Pinpoint the cell where the given text exists, returning its (X, Y) midpoint coordinate. 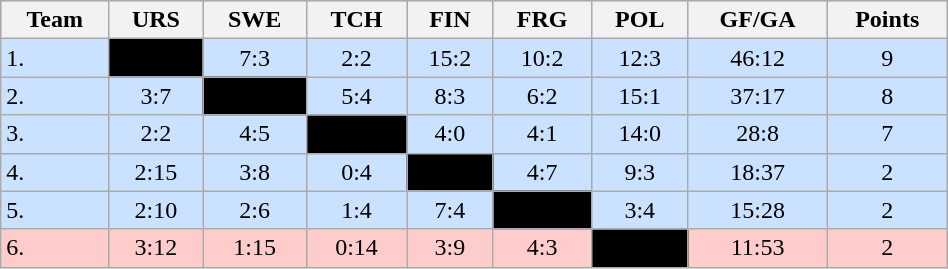
7:3 (254, 58)
12:3 (640, 58)
9:3 (640, 172)
8 (887, 96)
FIN (450, 20)
2:10 (156, 210)
11:53 (758, 248)
10:2 (542, 58)
7 (887, 134)
15:28 (758, 210)
4:5 (254, 134)
4:0 (450, 134)
0:14 (356, 248)
8:3 (450, 96)
POL (640, 20)
3. (55, 134)
4:1 (542, 134)
2:6 (254, 210)
3:4 (640, 210)
14:0 (640, 134)
1. (55, 58)
15:1 (640, 96)
3:8 (254, 172)
46:12 (758, 58)
6. (55, 248)
37:17 (758, 96)
SWE (254, 20)
4. (55, 172)
9 (887, 58)
3:12 (156, 248)
3:9 (450, 248)
Team (55, 20)
1:15 (254, 248)
FRG (542, 20)
18:37 (758, 172)
0:4 (356, 172)
5. (55, 210)
5:4 (356, 96)
TCH (356, 20)
URS (156, 20)
4:3 (542, 248)
15:2 (450, 58)
6:2 (542, 96)
28:8 (758, 134)
2. (55, 96)
2:15 (156, 172)
3:7 (156, 96)
4:7 (542, 172)
7:4 (450, 210)
Points (887, 20)
1:4 (356, 210)
GF/GA (758, 20)
